Detect which cell encompasses the target text, then output its [x, y] center coordinate. 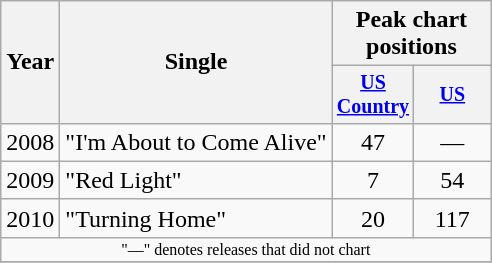
Single [196, 62]
"Red Light" [196, 180]
"—" denotes releases that did not chart [246, 249]
"Turning Home" [196, 218]
2010 [30, 218]
20 [373, 218]
2009 [30, 180]
Year [30, 62]
US [452, 94]
47 [373, 142]
7 [373, 180]
117 [452, 218]
2008 [30, 142]
— [452, 142]
US Country [373, 94]
"I'm About to Come Alive" [196, 142]
Peak chartpositions [412, 34]
54 [452, 180]
